Detect which cell encompasses the target text, then output its (x, y) center coordinate. 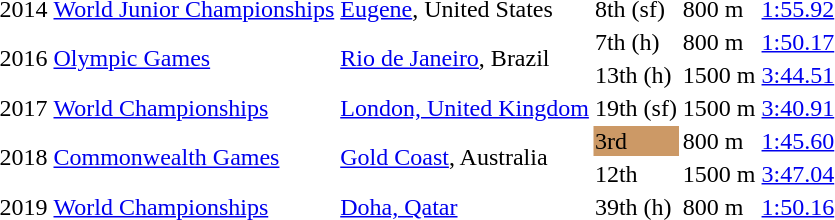
19th (sf) (636, 108)
Olympic Games (194, 58)
3rd (636, 141)
12th (636, 174)
Rio de Janeiro, Brazil (465, 58)
13th (h) (636, 75)
London, United Kingdom (465, 108)
7th (h) (636, 42)
World Championships (194, 108)
Gold Coast, Australia (465, 158)
Commonwealth Games (194, 158)
